Capture the cell that displays the provided text and extract its [x, y] central coordinate. 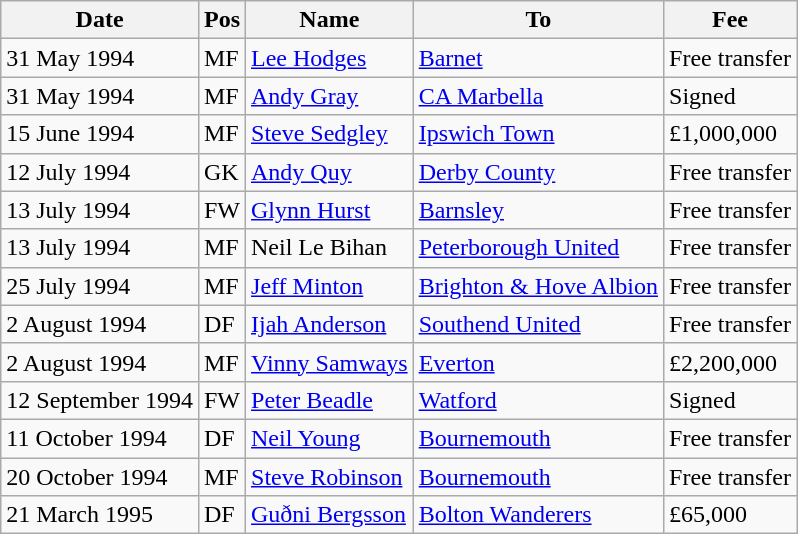
12 September 1994 [100, 400]
Lee Hodges [330, 58]
Peterborough United [538, 248]
Jeff Minton [330, 286]
Bolton Wanderers [538, 515]
£2,200,000 [730, 362]
Southend United [538, 324]
25 July 1994 [100, 286]
Name [330, 20]
Everton [538, 362]
15 June 1994 [100, 134]
Andy Gray [330, 96]
To [538, 20]
Neil Young [330, 438]
Ijah Anderson [330, 324]
Steve Sedgley [330, 134]
12 July 1994 [100, 172]
Vinny Samways [330, 362]
Peter Beadle [330, 400]
Ipswich Town [538, 134]
Date [100, 20]
Neil Le Bihan [330, 248]
11 October 1994 [100, 438]
Barnet [538, 58]
21 March 1995 [100, 515]
CA Marbella [538, 96]
Andy Quy [330, 172]
£1,000,000 [730, 134]
Steve Robinson [330, 477]
Brighton & Hove Albion [538, 286]
Guðni Bergsson [330, 515]
Derby County [538, 172]
Glynn Hurst [330, 210]
20 October 1994 [100, 477]
Fee [730, 20]
Barnsley [538, 210]
Pos [222, 20]
£65,000 [730, 515]
GK [222, 172]
Watford [538, 400]
